Return (x, y) of the center of cell containing provided text 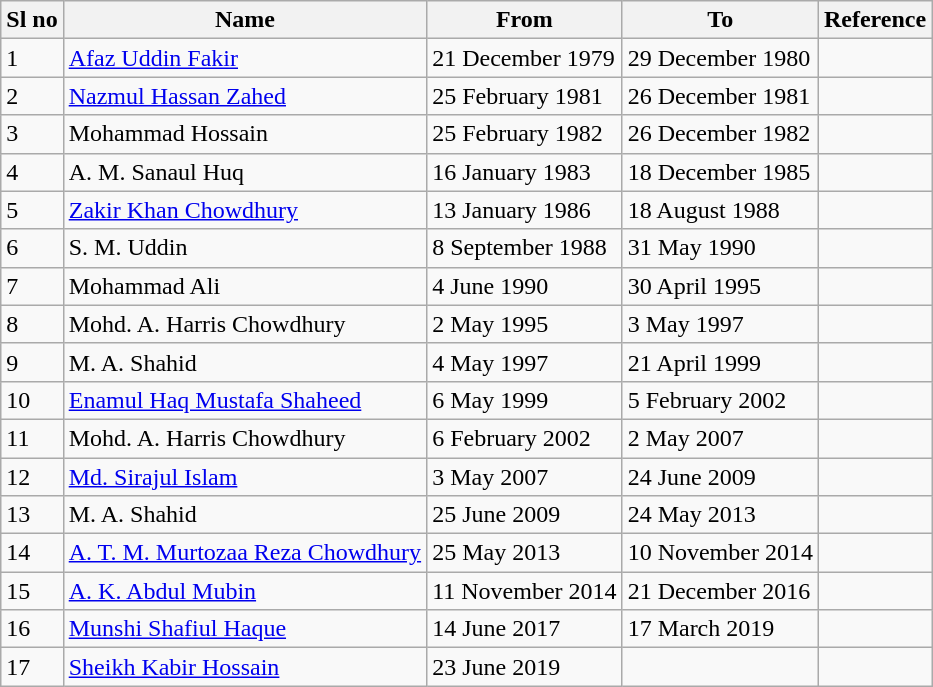
Reference (874, 20)
15 (32, 591)
5 February 2002 (720, 400)
To (720, 20)
18 August 1988 (720, 210)
4 June 1990 (524, 286)
16 (32, 629)
S. M. Uddin (244, 248)
31 May 1990 (720, 248)
3 May 1997 (720, 324)
Sheikh Kabir Hossain (244, 667)
13 (32, 515)
7 (32, 286)
6 February 2002 (524, 438)
Munshi Shafiul Haque (244, 629)
14 June 2017 (524, 629)
26 December 1981 (720, 96)
24 June 2009 (720, 477)
3 May 2007 (524, 477)
3 (32, 134)
A. K. Abdul Mubin (244, 591)
25 May 2013 (524, 553)
2 May 2007 (720, 438)
Sl no (32, 20)
12 (32, 477)
Mohammad Ali (244, 286)
18 December 1985 (720, 172)
14 (32, 553)
Md. Sirajul Islam (244, 477)
21 December 2016 (720, 591)
17 March 2019 (720, 629)
25 February 1982 (524, 134)
21 December 1979 (524, 58)
2 May 1995 (524, 324)
8 (32, 324)
24 May 2013 (720, 515)
6 (32, 248)
Zakir Khan Chowdhury (244, 210)
Nazmul Hassan Zahed (244, 96)
1 (32, 58)
6 May 1999 (524, 400)
21 April 1999 (720, 362)
23 June 2019 (524, 667)
4 May 1997 (524, 362)
Mohammad Hossain (244, 134)
11 (32, 438)
Afaz Uddin Fakir (244, 58)
Enamul Haq Mustafa Shaheed (244, 400)
13 January 1986 (524, 210)
30 April 1995 (720, 286)
8 September 1988 (524, 248)
26 December 1982 (720, 134)
From (524, 20)
2 (32, 96)
10 November 2014 (720, 553)
29 December 1980 (720, 58)
Name (244, 20)
5 (32, 210)
A. M. Sanaul Huq (244, 172)
9 (32, 362)
A. T. M. Murtozaa Reza Chowdhury (244, 553)
25 June 2009 (524, 515)
4 (32, 172)
10 (32, 400)
17 (32, 667)
25 February 1981 (524, 96)
16 January 1983 (524, 172)
11 November 2014 (524, 591)
